Determine the (x, y) coordinate at the center of the cell enclosing the given text.  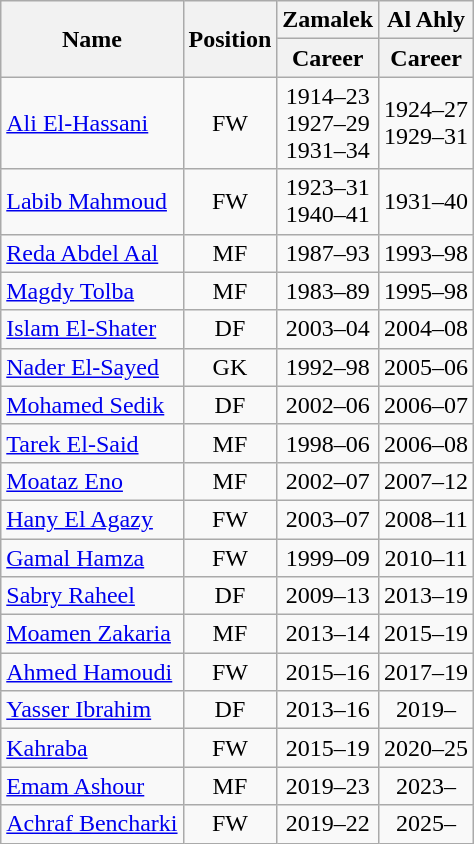
1983–89 (328, 291)
2004–08 (426, 329)
2025– (426, 824)
2005–06 (426, 367)
Ahmed Hamoudi (92, 672)
Moamen Zakaria (92, 634)
2015–16 (328, 672)
Position (230, 39)
2017–19 (426, 672)
Kahraba (92, 748)
2007–12 (426, 481)
2008–11 (426, 519)
2019– (426, 710)
2003–04 (328, 329)
Nader El-Sayed (92, 367)
1914–23 1927–29 1931–34 (328, 123)
1993–98 (426, 253)
Tarek El-Said (92, 443)
Reda Abdel Aal (92, 253)
Islam El-Shater (92, 329)
2013–19 (426, 596)
2023– (426, 786)
2010–11 (426, 557)
1923–31 1940–41 (328, 202)
1995–98 (426, 291)
2002–06 (328, 405)
2002–07 (328, 481)
1992–98 (328, 367)
Al Ahly (426, 20)
Mohamed Sedik (92, 405)
2009–13 (328, 596)
2013–16 (328, 710)
1999–09 (328, 557)
Zamalek (328, 20)
1987–93 (328, 253)
2020–25 (426, 748)
Emam Ashour (92, 786)
2013–14 (328, 634)
Hany El Agazy (92, 519)
1931–40 (426, 202)
Labib Mahmoud (92, 202)
2019–22 (328, 824)
1924–27 1929–31 (426, 123)
Moataz Eno (92, 481)
Name (92, 39)
Achraf Bencharki (92, 824)
2006–07 (426, 405)
Magdy Tolba (92, 291)
Gamal Hamza (92, 557)
2006–08 (426, 443)
2019–23 (328, 786)
Ali El-Hassani (92, 123)
2003–07 (328, 519)
Sabry Raheel (92, 596)
1998–06 (328, 443)
Yasser Ibrahim (92, 710)
GK (230, 367)
